From the cell containing the given text, extract its center point as (x, y) coordinate. 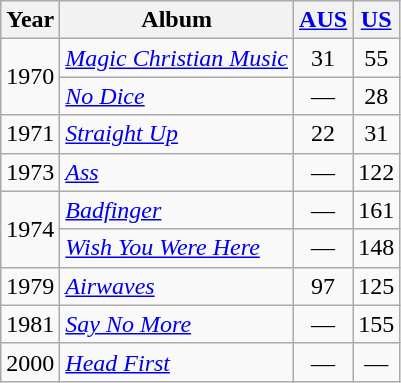
AUS (324, 20)
22 (324, 134)
1979 (30, 286)
Straight Up (177, 134)
Ass (177, 172)
122 (376, 172)
97 (324, 286)
Badfinger (177, 210)
55 (376, 58)
Album (177, 20)
1970 (30, 77)
Head First (177, 362)
1971 (30, 134)
161 (376, 210)
1981 (30, 324)
Year (30, 20)
28 (376, 96)
US (376, 20)
155 (376, 324)
Magic Christian Music (177, 58)
No Dice (177, 96)
Airwaves (177, 286)
125 (376, 286)
2000 (30, 362)
Wish You Were Here (177, 248)
1973 (30, 172)
1974 (30, 229)
148 (376, 248)
Say No More (177, 324)
